Capture the cell that displays the provided text and extract its (x, y) central coordinate. 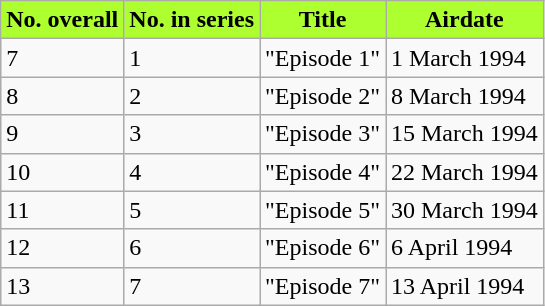
11 (62, 210)
6 April 1994 (465, 248)
"Episode 6" (323, 248)
Title (323, 20)
"Episode 5" (323, 210)
13 April 1994 (465, 286)
No. overall (62, 20)
Airdate (465, 20)
15 March 1994 (465, 134)
13 (62, 286)
8 (62, 96)
"Episode 3" (323, 134)
"Episode 1" (323, 58)
3 (192, 134)
10 (62, 172)
6 (192, 248)
No. in series (192, 20)
30 March 1994 (465, 210)
8 March 1994 (465, 96)
4 (192, 172)
"Episode 4" (323, 172)
"Episode 7" (323, 286)
12 (62, 248)
1 March 1994 (465, 58)
5 (192, 210)
9 (62, 134)
"Episode 2" (323, 96)
2 (192, 96)
22 March 1994 (465, 172)
1 (192, 58)
